Return the (X, Y) coordinate for the center point of the cell that contains the specified text.  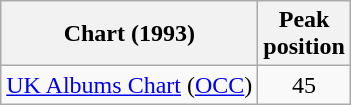
UK Albums Chart (OCC) (130, 85)
Peakposition (304, 34)
45 (304, 85)
Chart (1993) (130, 34)
